Output the [X, Y] coordinate of the center of the cell containing the given text.  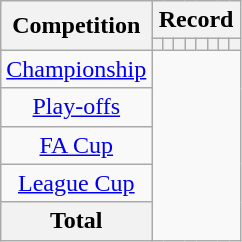
Competition [76, 26]
Record [196, 20]
Total [76, 221]
Play-offs [76, 107]
League Cup [76, 183]
Championship [76, 69]
FA Cup [76, 145]
